Locate the cell with the specified text and output its (X, Y) center coordinate. 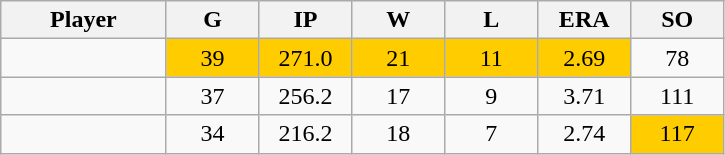
11 (492, 58)
IP (306, 20)
3.71 (584, 96)
ERA (584, 20)
17 (398, 96)
111 (678, 96)
37 (212, 96)
9 (492, 96)
L (492, 20)
18 (398, 134)
216.2 (306, 134)
2.74 (584, 134)
21 (398, 58)
271.0 (306, 58)
G (212, 20)
SO (678, 20)
W (398, 20)
2.69 (584, 58)
117 (678, 134)
Player (84, 20)
39 (212, 58)
256.2 (306, 96)
34 (212, 134)
7 (492, 134)
78 (678, 58)
